Extract the (x, y) coordinate from the center of the cell holding the provided text.  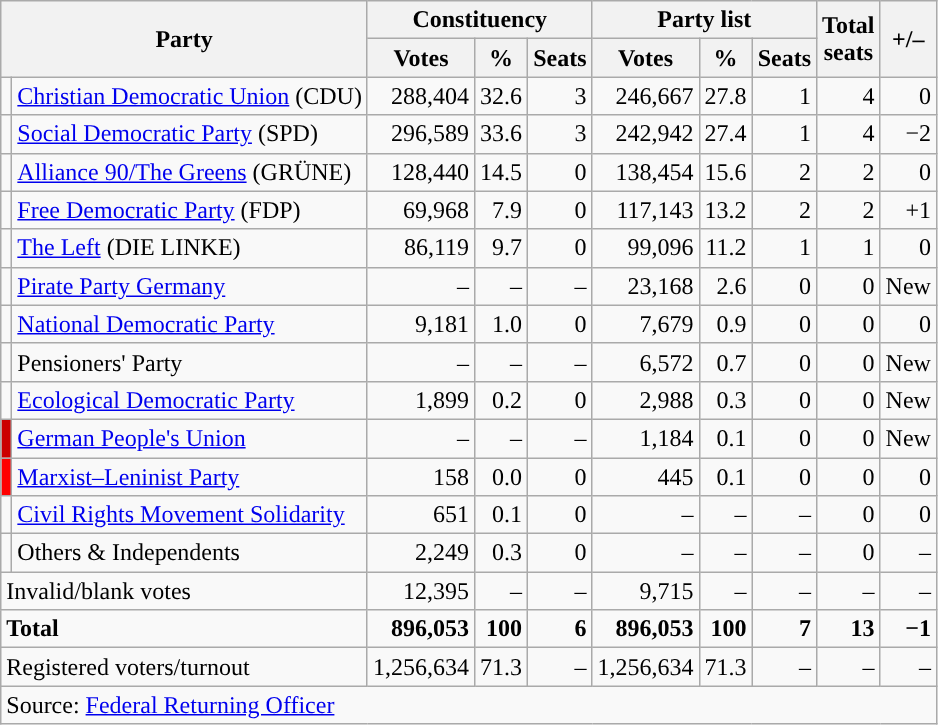
12,395 (420, 591)
+1 (908, 210)
German People's Union (190, 438)
−2 (908, 134)
246,667 (646, 96)
2.6 (726, 286)
27.4 (726, 134)
Free Democratic Party (FDP) (190, 210)
Total (184, 629)
13.2 (726, 210)
32.6 (502, 96)
Marxist–Leninist Party (190, 477)
Pensioners' Party (190, 362)
Ecological Democratic Party (190, 400)
7.9 (502, 210)
Others & Independents (190, 553)
288,404 (420, 96)
0.7 (726, 362)
33.6 (502, 134)
138,454 (646, 172)
The Left (DIE LINKE) (190, 248)
158 (420, 477)
Party (184, 39)
−1 (908, 629)
242,942 (646, 134)
86,119 (420, 248)
Invalid/blank votes (184, 591)
445 (646, 477)
2,249 (420, 553)
1,184 (646, 438)
9.7 (502, 248)
Alliance 90/The Greens (GRÜNE) (190, 172)
0.2 (502, 400)
1,899 (420, 400)
Source: Federal Returning Officer (469, 705)
Social Democratic Party (SPD) (190, 134)
27.8 (726, 96)
128,440 (420, 172)
23,168 (646, 286)
15.6 (726, 172)
7,679 (646, 324)
Christian Democratic Union (CDU) (190, 96)
651 (420, 515)
0.0 (502, 477)
1.0 (502, 324)
0.9 (726, 324)
Totalseats (849, 39)
296,589 (420, 134)
Civil Rights Movement Solidarity (190, 515)
6,572 (646, 362)
7 (784, 629)
117,143 (646, 210)
National Democratic Party (190, 324)
14.5 (502, 172)
2,988 (646, 400)
Registered voters/turnout (184, 667)
69,968 (420, 210)
11.2 (726, 248)
99,096 (646, 248)
13 (849, 629)
Pirate Party Germany (190, 286)
Constituency (480, 20)
+/– (908, 39)
9,181 (420, 324)
6 (560, 629)
9,715 (646, 591)
Party list (704, 20)
